Identify which cell holds the provided text, then report its [x, y] central coordinate. 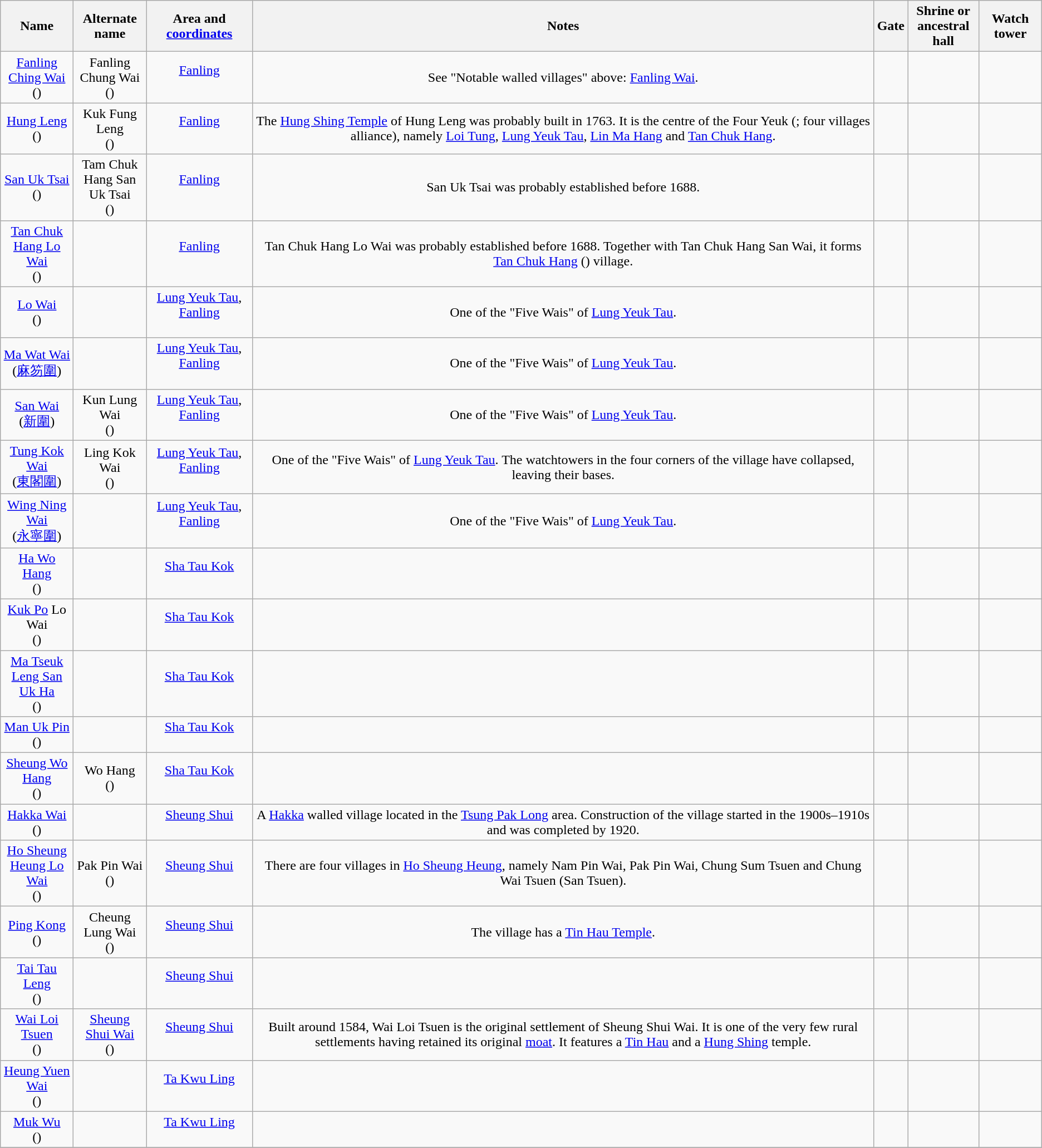
Man Uk Pin() [37, 735]
Pak Pin Wai() [110, 874]
Ling Kok Wai() [110, 467]
Tai Tau Leng() [37, 983]
Sheung Wo Hang() [37, 779]
See "Notable walled villages" above: Fanling Wai. [563, 77]
Tung Kok Wai(東閣圍) [37, 467]
A Hakka walled village located in the Tsung Pak Long area. Construction of the village started in the 1900s–1910s and was completed by 1920. [563, 822]
Wo Hang() [110, 779]
Ma Tseuk Leng San Uk Ha() [37, 683]
Area andcoordinates [199, 26]
One of the "Five Wais" of Lung Yeuk Tau. The watchtowers in the four corners of the village have collapsed, leaving their bases. [563, 467]
San Uk Tsai was probably established before 1688. [563, 187]
Kuk Fung Leng() [110, 129]
Muk Wu() [37, 1130]
Heung Yuen Wai() [37, 1086]
Kun Lung Wai() [110, 415]
Lo Wai() [37, 312]
Fanling Chung Wai() [110, 77]
Kuk Po Lo Wai() [37, 624]
Cheung Lung Wai() [110, 932]
Shrine orancestral hall [943, 26]
Tam Chuk Hang San Uk Tsai() [110, 187]
Wing Ning Wai(永寧圍) [37, 521]
San Wai(新圍) [37, 415]
Gate [891, 26]
San Uk Tsai() [37, 187]
Tan Chuk Hang Lo Wai was probably established before 1688. Together with Tan Chuk Hang San Wai, it forms Tan Chuk Hang () village. [563, 254]
Hung Leng() [37, 129]
Sheung Shui Wai() [110, 1034]
Wai Loi Tsuen() [37, 1034]
The village has a Tin Hau Temple. [563, 932]
Alternate name [110, 26]
Tan Chuk Hang Lo Wai() [37, 254]
Ma Wat Wai(麻笏圍) [37, 363]
Ping Kong() [37, 932]
Fanling Ching Wai() [37, 77]
Watch tower [1010, 26]
Notes [563, 26]
Ho Sheung Heung Lo Wai() [37, 874]
Name [37, 26]
Hakka Wai() [37, 822]
There are four villages in Ho Sheung Heung, namely Nam Pin Wai, Pak Pin Wai, Chung Sum Tsuen and Chung Wai Tsuen (San Tsuen). [563, 874]
Ha Wo Hang() [37, 573]
